Capture the cell that displays the provided text and extract its (x, y) central coordinate. 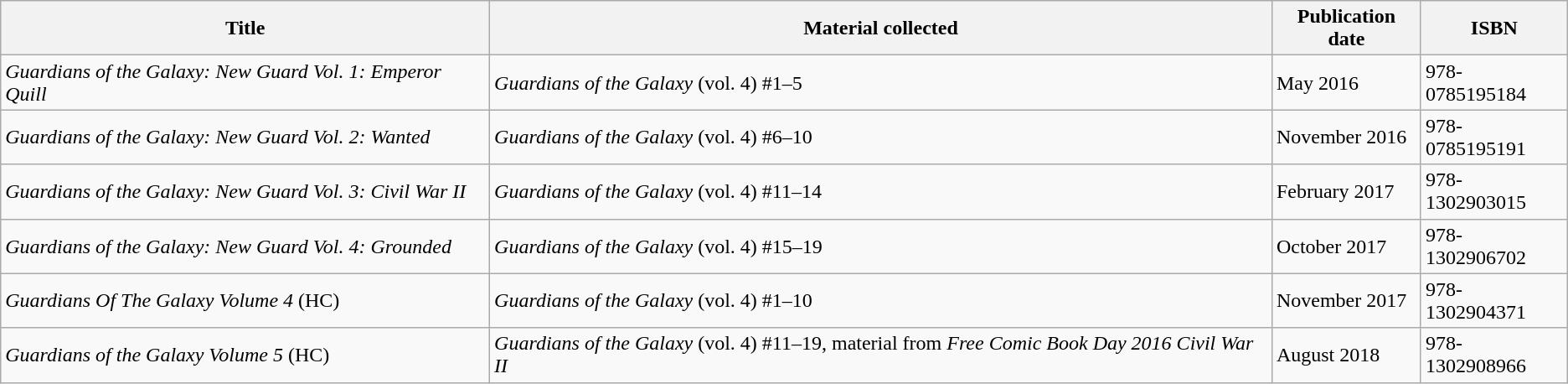
November 2017 (1346, 300)
978-1302904371 (1494, 300)
August 2018 (1346, 355)
Guardians of the Galaxy: New Guard Vol. 4: Grounded (245, 246)
978-1302906702 (1494, 246)
Publication date (1346, 29)
Guardians of the Galaxy (vol. 4) #11–14 (881, 191)
Guardians of the Galaxy (vol. 4) #1–10 (881, 300)
Guardians of the Galaxy: New Guard Vol. 2: Wanted (245, 138)
Guardians of the Galaxy (vol. 4) #1–5 (881, 82)
Material collected (881, 29)
Guardians Of The Galaxy Volume 4 (HC) (245, 300)
February 2017 (1346, 191)
Guardians of the Galaxy (vol. 4) #6–10 (881, 138)
978-1302908966 (1494, 355)
Guardians of the Galaxy Volume 5 (HC) (245, 355)
Guardians of the Galaxy: New Guard Vol. 1: Emperor Quill (245, 82)
May 2016 (1346, 82)
978-1302903015 (1494, 191)
October 2017 (1346, 246)
978-0785195184 (1494, 82)
Guardians of the Galaxy (vol. 4) #11–19, material from Free Comic Book Day 2016 Civil War II (881, 355)
Guardians of the Galaxy: New Guard Vol. 3: Civil War II (245, 191)
November 2016 (1346, 138)
ISBN (1494, 29)
Guardians of the Galaxy (vol. 4) #15–19 (881, 246)
Title (245, 29)
978-0785195191 (1494, 138)
